Locate the cell with the specified text and output its [x, y] center coordinate. 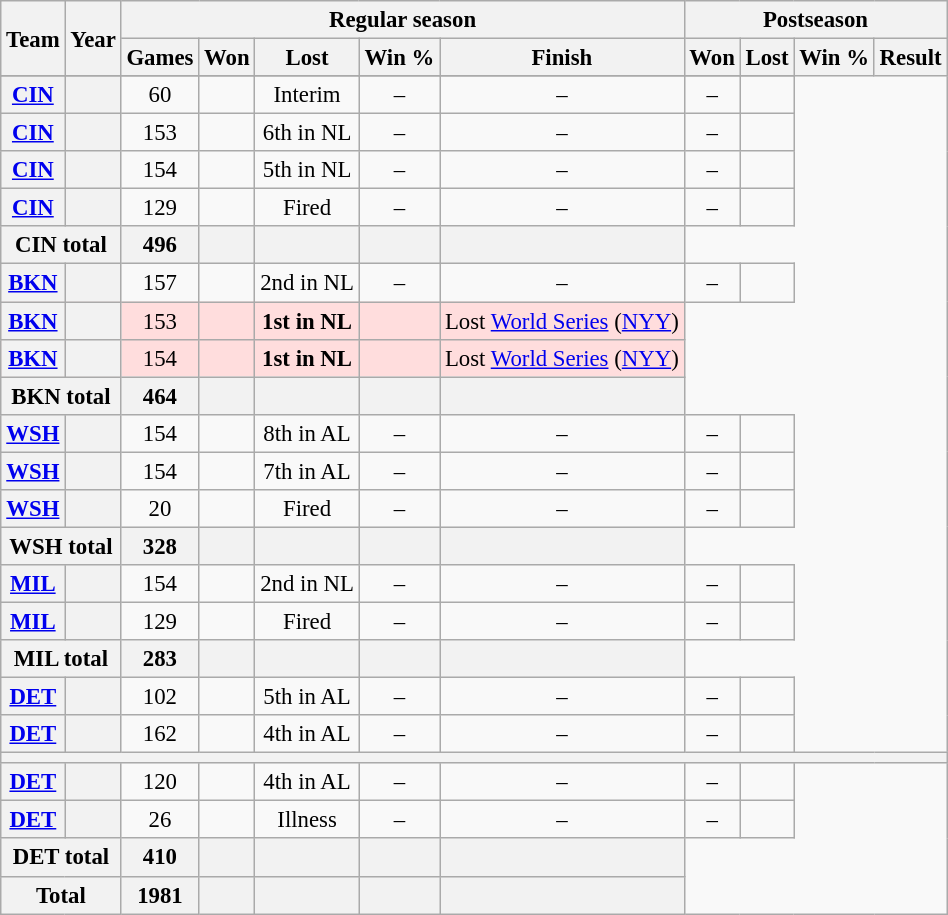
5th in AL [307, 697]
Games [160, 58]
496 [160, 245]
157 [160, 283]
5th in NL [307, 170]
7th in AL [307, 471]
Interim [307, 95]
Team [33, 38]
Postseason [816, 20]
283 [160, 659]
328 [160, 546]
BKN total [61, 396]
Illness [307, 820]
CIN total [61, 245]
162 [160, 734]
Year [93, 38]
410 [160, 858]
8th in AL [307, 433]
120 [160, 782]
Finish [562, 58]
102 [160, 697]
Regular season [402, 20]
DET total [61, 858]
26 [160, 820]
464 [160, 396]
MIL total [61, 659]
1981 [160, 895]
WSH total [61, 546]
60 [160, 95]
Result [910, 58]
20 [160, 509]
6th in NL [307, 133]
Total [61, 895]
